Output the (X, Y) coordinate of the center of the cell containing the given text.  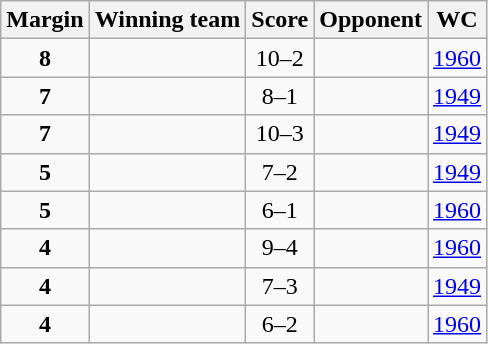
8 (45, 58)
WC (458, 20)
Score (280, 20)
8–1 (280, 96)
Winning team (168, 20)
Opponent (371, 20)
7–3 (280, 286)
6–2 (280, 324)
7–2 (280, 172)
Margin (45, 20)
9–4 (280, 248)
10–2 (280, 58)
10–3 (280, 134)
6–1 (280, 210)
